Search for the cell housing the specified text and yield its (X, Y) center coordinate. 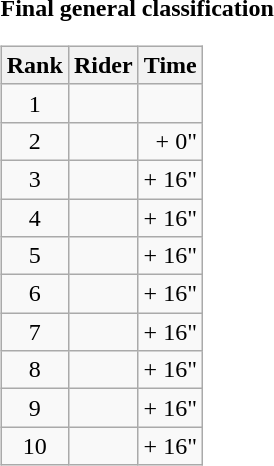
9 (34, 408)
3 (34, 179)
5 (34, 256)
6 (34, 294)
Rider (103, 65)
4 (34, 217)
2 (34, 141)
10 (34, 446)
1 (34, 103)
Rank (34, 65)
+ 0" (170, 141)
Time (170, 65)
7 (34, 332)
8 (34, 370)
